Find where the given text appears and provide that cell's center as (X, Y) coordinate. 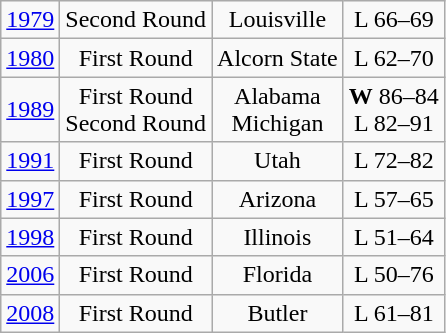
2008 (30, 313)
1998 (30, 237)
1979 (30, 20)
Florida (278, 275)
Utah (278, 161)
1997 (30, 199)
W 86–84L 82–91 (394, 110)
Second Round (136, 20)
Louisville (278, 20)
L 57–65 (394, 199)
AlabamaMichigan (278, 110)
L 61–81 (394, 313)
Arizona (278, 199)
Alcorn State (278, 58)
L 51–64 (394, 237)
L 72–82 (394, 161)
L 62–70 (394, 58)
1980 (30, 58)
1989 (30, 110)
Butler (278, 313)
Illinois (278, 237)
L 50–76 (394, 275)
L 66–69 (394, 20)
1991 (30, 161)
First RoundSecond Round (136, 110)
2006 (30, 275)
